From the cell containing the given text, extract its center point as (x, y) coordinate. 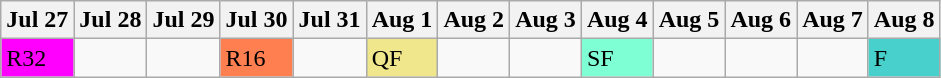
Aug 1 (402, 20)
Jul 27 (38, 20)
SF (617, 58)
Aug 2 (474, 20)
Jul 28 (110, 20)
R32 (38, 58)
Aug 5 (689, 20)
R16 (256, 58)
Aug 4 (617, 20)
Aug 6 (761, 20)
Aug 8 (904, 20)
Jul 31 (330, 20)
F (904, 58)
Jul 29 (184, 20)
Aug 7 (833, 20)
Jul 30 (256, 20)
QF (402, 58)
Aug 3 (546, 20)
